From the cell containing the given text, extract its center point as (X, Y) coordinate. 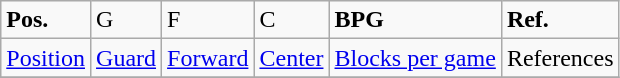
Center (292, 58)
C (292, 20)
BPG (415, 20)
References (560, 58)
Position (46, 58)
Ref. (560, 20)
Blocks per game (415, 58)
Forward (208, 58)
G (126, 20)
F (208, 20)
Pos. (46, 20)
Guard (126, 58)
